Determine the [x, y] coordinate at the center of the cell enclosing the given text.  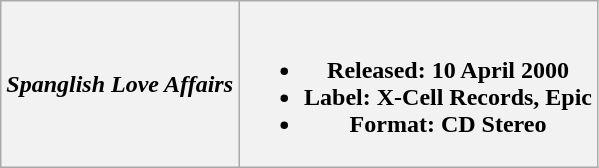
Spanglish Love Affairs [120, 84]
Released: 10 April 2000Label: X-Cell Records, EpicFormat: CD Stereo [418, 84]
